Capture the cell that displays the provided text and extract its (X, Y) central coordinate. 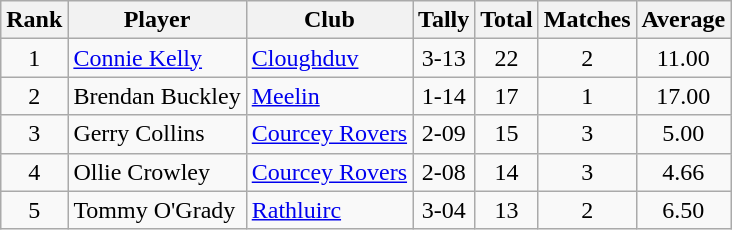
6.50 (684, 210)
5 (34, 210)
Average (684, 20)
Meelin (329, 96)
2-08 (444, 172)
Total (507, 20)
Tommy O'Grady (157, 210)
Cloughduv (329, 58)
Connie Kelly (157, 58)
22 (507, 58)
1-14 (444, 96)
17.00 (684, 96)
11.00 (684, 58)
14 (507, 172)
4 (34, 172)
Brendan Buckley (157, 96)
2-09 (444, 134)
3-13 (444, 58)
Ollie Crowley (157, 172)
13 (507, 210)
17 (507, 96)
Rathluirc (329, 210)
3-04 (444, 210)
Gerry Collins (157, 134)
15 (507, 134)
Tally (444, 20)
4.66 (684, 172)
Rank (34, 20)
Matches (587, 20)
Club (329, 20)
Player (157, 20)
5.00 (684, 134)
